Scan for the cell matching the given text and deliver its [x, y] coordinate at center. 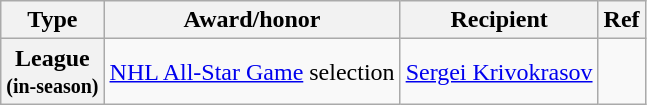
Sergei Krivokrasov [499, 72]
Type [52, 20]
League(in-season) [52, 72]
Ref [622, 20]
Award/honor [252, 20]
NHL All-Star Game selection [252, 72]
Recipient [499, 20]
